Detect which cell encompasses the target text, then output its [X, Y] center coordinate. 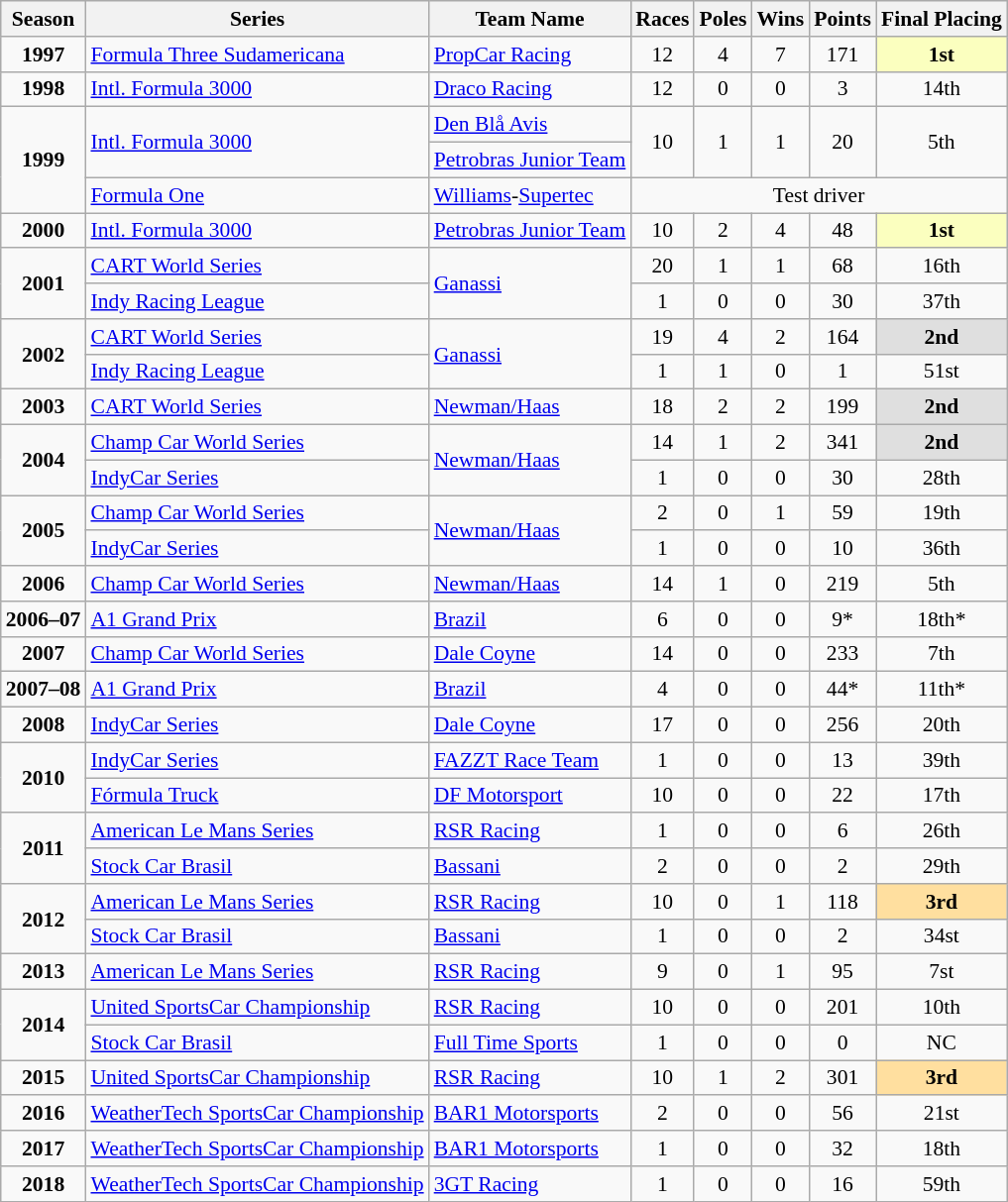
2017 [44, 1148]
118 [842, 902]
7th [942, 654]
2007 [44, 654]
9* [842, 619]
2002 [44, 355]
2013 [44, 972]
14th [942, 89]
68 [842, 267]
2012 [44, 920]
Races [662, 19]
2016 [44, 1114]
17th [942, 796]
341 [842, 443]
56 [842, 1114]
Fórmula Truck [257, 796]
18 [662, 407]
Den Blå Avis [530, 125]
19 [662, 337]
1998 [44, 89]
17 [662, 725]
2005 [44, 531]
3GT Racing [530, 1184]
26th [942, 831]
Season [44, 19]
Formula One [257, 195]
301 [842, 1078]
95 [842, 972]
36th [942, 549]
16 [842, 1184]
164 [842, 337]
256 [842, 725]
2014 [44, 1025]
Final Placing [942, 19]
20th [942, 725]
13 [842, 760]
Wins [780, 19]
Poles [723, 19]
39th [942, 760]
Full Time Sports [530, 1042]
201 [842, 1008]
Formula Three Sudamericana [257, 55]
2007–08 [44, 690]
59th [942, 1184]
NC [942, 1042]
Draco Racing [530, 89]
Williams-Supertec [530, 195]
59 [842, 513]
2015 [44, 1078]
29th [942, 866]
3 [842, 89]
9 [662, 972]
28th [942, 478]
22 [842, 796]
34st [942, 936]
19th [942, 513]
2010 [44, 777]
DF Motorsport [530, 796]
48 [842, 231]
2006 [44, 584]
18th* [942, 619]
2008 [44, 725]
Points [842, 19]
11th* [942, 690]
2003 [44, 407]
7st [942, 972]
Test driver [819, 195]
2004 [44, 460]
10th [942, 1008]
7 [780, 55]
233 [842, 654]
199 [842, 407]
44* [842, 690]
PropCar Racing [530, 55]
2000 [44, 231]
37th [942, 301]
219 [842, 584]
16th [942, 267]
2001 [44, 283]
171 [842, 55]
1997 [44, 55]
Series [257, 19]
21st [942, 1114]
FAZZT Race Team [530, 760]
2018 [44, 1184]
2006–07 [44, 619]
51st [942, 372]
Team Name [530, 19]
1999 [44, 161]
32 [842, 1148]
18th [942, 1148]
2011 [44, 848]
